Output the [X, Y] coordinate of the center of the cell containing the given text.  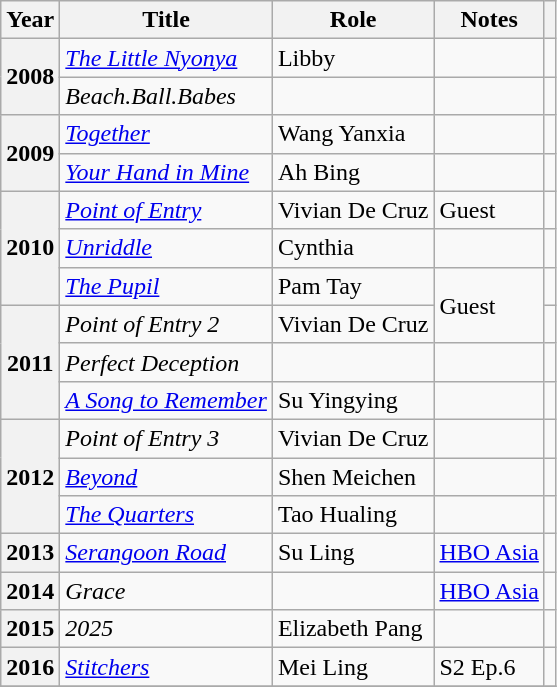
Point of Entry 3 [166, 438]
Your Hand in Mine [166, 172]
Point of Entry 2 [166, 324]
Notes [489, 20]
Cynthia [353, 248]
Unriddle [166, 248]
2015 [30, 629]
Su Yingying [353, 400]
2011 [30, 362]
Mei Ling [353, 667]
The Pupil [166, 286]
Title [166, 20]
S2 Ep.6 [489, 667]
Beach.Ball.Babes [166, 96]
A Song to Remember [166, 400]
Year [30, 20]
2016 [30, 667]
Together [166, 134]
Grace [166, 591]
2014 [30, 591]
2013 [30, 553]
Elizabeth Pang [353, 629]
2012 [30, 476]
2008 [30, 77]
The Quarters [166, 515]
Ah Bing [353, 172]
2009 [30, 153]
Stitchers [166, 667]
Su Ling [353, 553]
Wang Yanxia [353, 134]
Role [353, 20]
The Little Nyonya [166, 58]
2025 [166, 629]
Shen Meichen [353, 477]
Beyond [166, 477]
Perfect Deception [166, 362]
Tao Hualing [353, 515]
Pam Tay [353, 286]
Serangoon Road [166, 553]
Point of Entry [166, 210]
Libby [353, 58]
2010 [30, 248]
